Locate the cell with the specified text and output its [X, Y] center coordinate. 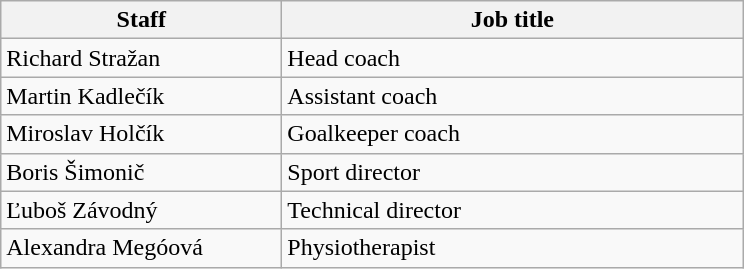
Technical director [512, 210]
Boris Šimonič [142, 172]
Alexandra Megóová [142, 248]
Assistant coach [512, 96]
Physiotherapist [512, 248]
Richard Stražan [142, 58]
Miroslav Holčík [142, 134]
Sport director [512, 172]
Staff [142, 20]
Martin Kadlečík [142, 96]
Goalkeeper coach [512, 134]
Head coach [512, 58]
Job title [512, 20]
Ľuboš Závodný [142, 210]
